Return the [x, y] coordinate for the center point of the cell that contains the specified text.  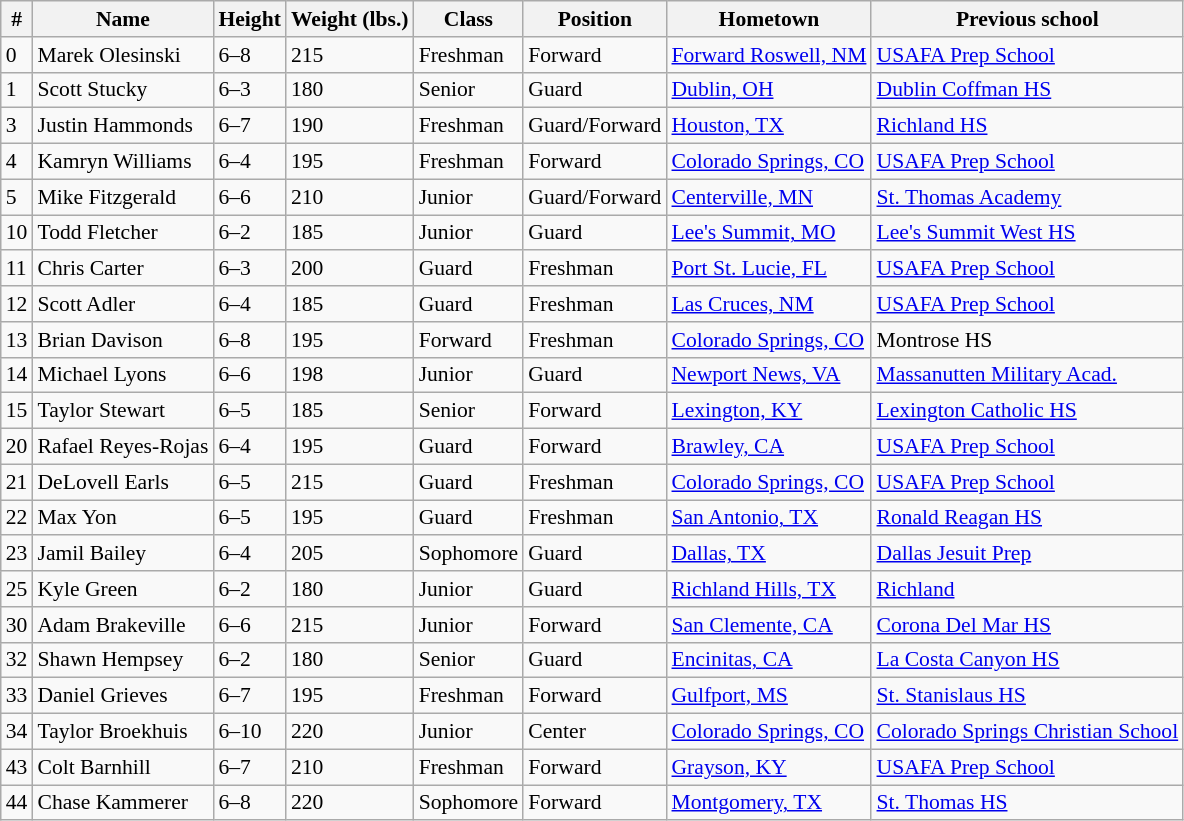
La Costa Canyon HS [1027, 660]
Taylor Stewart [122, 411]
23 [17, 554]
Ronald Reagan HS [1027, 518]
Scott Adler [122, 304]
Las Cruces, NM [768, 304]
Marek Olesinski [122, 55]
12 [17, 304]
Max Yon [122, 518]
Taylor Broekhuis [122, 732]
Lee's Summit, MO [768, 233]
Montgomery, TX [768, 803]
4 [17, 162]
Daniel Grieves [122, 696]
Brian Davison [122, 340]
Colt Barnhill [122, 767]
Class [469, 19]
Hometown [768, 19]
St. Thomas HS [1027, 803]
Gulfport, MS [768, 696]
Grayson, KY [768, 767]
5 [17, 197]
Weight (lbs.) [350, 19]
198 [350, 375]
Dallas Jesuit Prep [1027, 554]
32 [17, 660]
Richland [1027, 589]
Shawn Hempsey [122, 660]
20 [17, 447]
1 [17, 90]
# [17, 19]
30 [17, 625]
DeLovell Earls [122, 482]
Center [594, 732]
Corona Del Mar HS [1027, 625]
11 [17, 269]
0 [17, 55]
Name [122, 19]
Richland HS [1027, 126]
Michael Lyons [122, 375]
Position [594, 19]
Height [249, 19]
Houston, TX [768, 126]
34 [17, 732]
Newport News, VA [768, 375]
St. Stanislaus HS [1027, 696]
Mike Fitzgerald [122, 197]
44 [17, 803]
14 [17, 375]
Chase Kammerer [122, 803]
San Antonio, TX [768, 518]
33 [17, 696]
Dallas, TX [768, 554]
21 [17, 482]
Previous school [1027, 19]
Adam Brakeville [122, 625]
205 [350, 554]
25 [17, 589]
San Clemente, CA [768, 625]
3 [17, 126]
Justin Hammonds [122, 126]
St. Thomas Academy [1027, 197]
Todd Fletcher [122, 233]
Encinitas, CA [768, 660]
Forward Roswell, NM [768, 55]
Lexington, KY [768, 411]
Kamryn Williams [122, 162]
190 [350, 126]
Colorado Springs Christian School [1027, 732]
13 [17, 340]
10 [17, 233]
Brawley, CA [768, 447]
Richland Hills, TX [768, 589]
Kyle Green [122, 589]
200 [350, 269]
Dublin, OH [768, 90]
43 [17, 767]
Lexington Catholic HS [1027, 411]
15 [17, 411]
Scott Stucky [122, 90]
Jamil Bailey [122, 554]
Lee's Summit West HS [1027, 233]
Dublin Coffman HS [1027, 90]
6–10 [249, 732]
Massanutten Military Acad. [1027, 375]
Montrose HS [1027, 340]
Port St. Lucie, FL [768, 269]
22 [17, 518]
Chris Carter [122, 269]
Centerville, MN [768, 197]
Rafael Reyes-Rojas [122, 447]
